Scan for the cell matching the given text and deliver its [X, Y] coordinate at center. 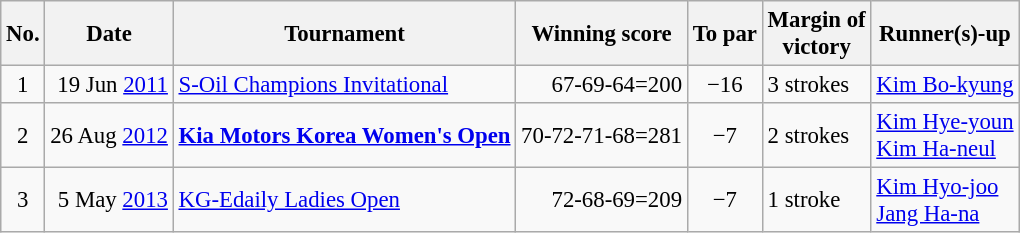
Kim Hye-youn Kim Ha-neul [945, 136]
Kia Motors Korea Women's Open [344, 136]
19 Jun 2011 [109, 85]
2 [23, 136]
1 [23, 85]
S-Oil Champions Invitational [344, 85]
Runner(s)-up [945, 34]
2 strokes [816, 136]
−16 [724, 85]
3 [23, 200]
To par [724, 34]
26 Aug 2012 [109, 136]
5 May 2013 [109, 200]
72-68-69=209 [602, 200]
70-72-71-68=281 [602, 136]
No. [23, 34]
Margin ofvictory [816, 34]
Winning score [602, 34]
KG-Edaily Ladies Open [344, 200]
Kim Hyo-joo Jang Ha-na [945, 200]
Date [109, 34]
Tournament [344, 34]
Kim Bo-kyung [945, 85]
67-69-64=200 [602, 85]
1 stroke [816, 200]
3 strokes [816, 85]
